Capture the cell that displays the provided text and extract its (X, Y) central coordinate. 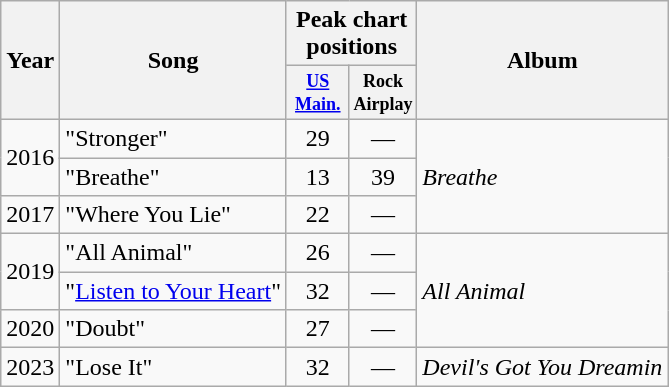
Breathe (542, 176)
"All Animal" (174, 253)
22 (318, 215)
"Where You Lie" (174, 215)
26 (318, 253)
2023 (30, 367)
Peak chart positions (351, 34)
2017 (30, 215)
All Animal (542, 291)
"Lose It" (174, 367)
Song (174, 60)
USMain. (318, 93)
2016 (30, 157)
Devil's Got You Dreamin (542, 367)
"Stronger" (174, 138)
Album (542, 60)
Year (30, 60)
13 (318, 177)
2020 (30, 329)
2019 (30, 272)
27 (318, 329)
29 (318, 138)
"Listen to Your Heart" (174, 291)
"Breathe" (174, 177)
"Doubt" (174, 329)
Rock Airplay (383, 93)
39 (383, 177)
